Determine the [X, Y] coordinate at the center of the cell enclosing the given text.  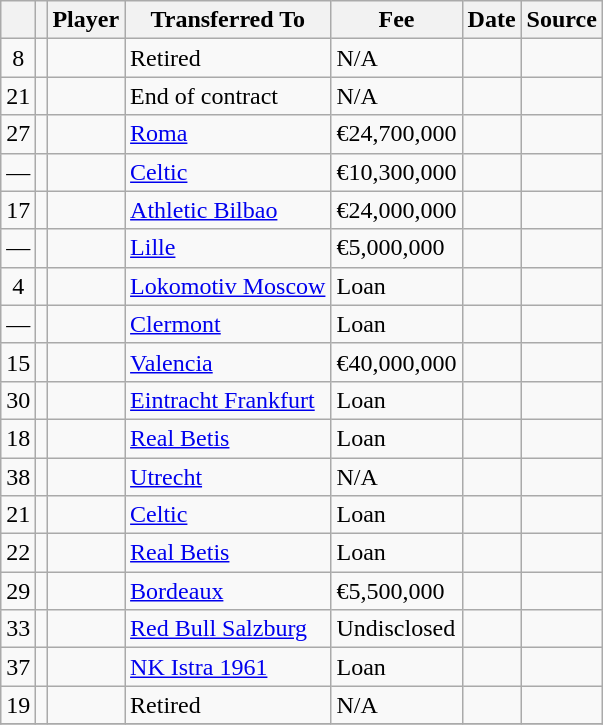
37 [18, 667]
€24,000,000 [396, 210]
33 [18, 629]
Bordeaux [228, 591]
Utrecht [228, 477]
€40,000,000 [396, 362]
Source [562, 20]
€5,000,000 [396, 248]
Roma [228, 134]
Transferred To [228, 20]
29 [18, 591]
Player [86, 20]
€5,500,000 [396, 591]
Undisclosed [396, 629]
27 [18, 134]
19 [18, 705]
Lokomotiv Moscow [228, 286]
End of contract [228, 96]
Fee [396, 20]
30 [18, 400]
Valencia [228, 362]
17 [18, 210]
NK Istra 1961 [228, 667]
15 [18, 362]
Athletic Bilbao [228, 210]
Red Bull Salzburg [228, 629]
Eintracht Frankfurt [228, 400]
4 [18, 286]
Clermont [228, 324]
€24,700,000 [396, 134]
18 [18, 438]
€10,300,000 [396, 172]
22 [18, 553]
38 [18, 477]
Lille [228, 248]
8 [18, 58]
Date [492, 20]
